Detect which cell encompasses the target text, then output its [X, Y] center coordinate. 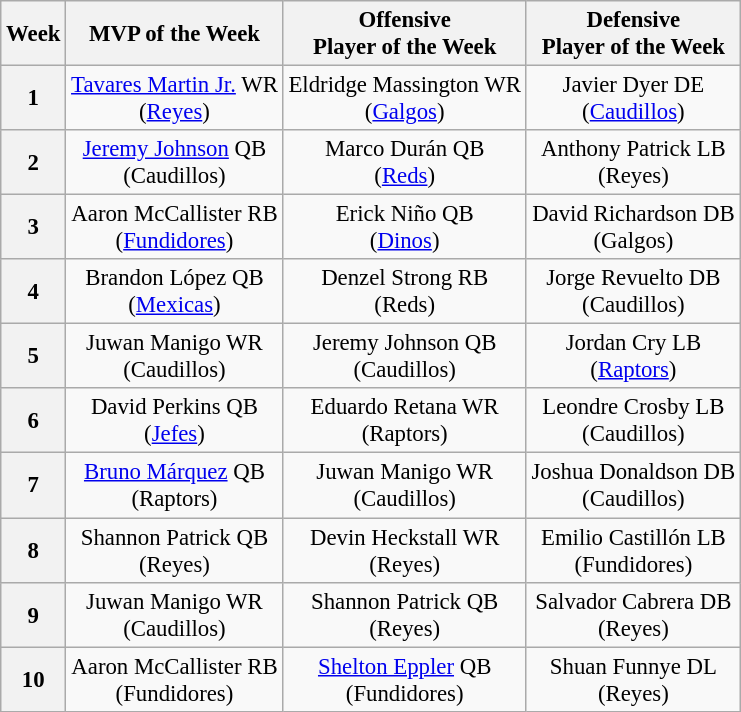
OffensivePlayer of the Week [404, 34]
Brandon López QB(Mexicas) [174, 292]
7 [34, 486]
Shuan Funnye DL(Reyes) [633, 680]
MVP of the Week [174, 34]
Devin Heckstall WR(Reyes) [404, 550]
Anthony Patrick LB(Reyes) [633, 162]
1 [34, 98]
Emilio Castillón LB(Fundidores) [633, 550]
Week [34, 34]
8 [34, 550]
Joshua Donaldson DB(Caudillos) [633, 486]
5 [34, 356]
Tavares Martin Jr. WR(Reyes) [174, 98]
Jorge Revuelto DB(Caudillos) [633, 292]
9 [34, 614]
2 [34, 162]
David Richardson DB(Galgos) [633, 228]
3 [34, 228]
Salvador Cabrera DB(Reyes) [633, 614]
10 [34, 680]
4 [34, 292]
Shelton Eppler QB(Fundidores) [404, 680]
Eduardo Retana WR(Raptors) [404, 420]
DefensivePlayer of the Week [633, 34]
Jordan Cry LB(Raptors) [633, 356]
David Perkins QB(Jefes) [174, 420]
Bruno Márquez QB(Raptors) [174, 486]
Denzel Strong RB(Reds) [404, 292]
Eldridge Massington WR(Galgos) [404, 98]
Leondre Crosby LB(Caudillos) [633, 420]
Marco Durán QB(Reds) [404, 162]
Erick Niño QB(Dinos) [404, 228]
Javier Dyer DE(Caudillos) [633, 98]
6 [34, 420]
